Identify which cell holds the provided text, then report its [x, y] central coordinate. 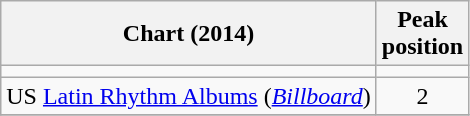
Peakposition [422, 34]
Chart (2014) [189, 34]
2 [422, 96]
US Latin Rhythm Albums (Billboard) [189, 96]
